From the cell containing the given text, extract its center point as (X, Y) coordinate. 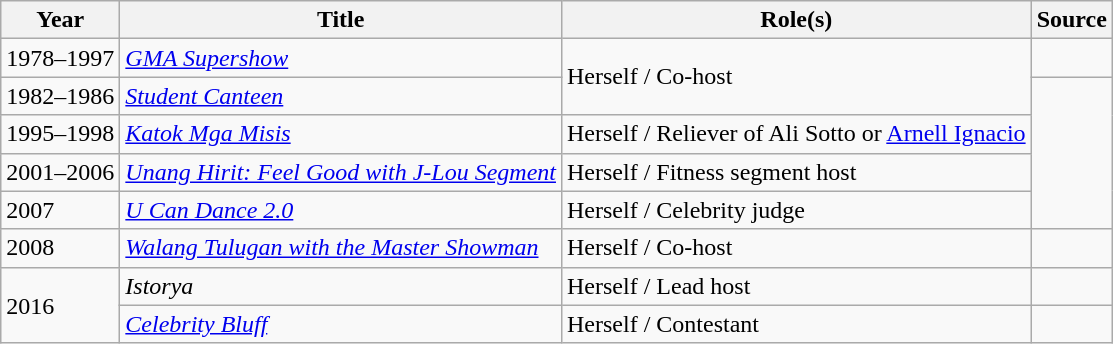
Unang Hirit: Feel Good with J-Lou Segment (341, 172)
U Can Dance 2.0 (341, 210)
2008 (60, 248)
Istorya (341, 286)
1978–1997 (60, 58)
2001–2006 (60, 172)
1995–1998 (60, 134)
Student Canteen (341, 96)
Year (60, 20)
Title (341, 20)
2016 (60, 305)
Herself / Lead host (796, 286)
Role(s) (796, 20)
Herself / Reliever of Ali Sotto or Arnell Ignacio (796, 134)
Herself / Fitness segment host (796, 172)
2007 (60, 210)
Herself / Contestant (796, 324)
Source (1072, 20)
1982–1986 (60, 96)
GMA Supershow (341, 58)
Katok Mga Misis (341, 134)
Herself / Celebrity judge (796, 210)
Walang Tulugan with the Master Showman (341, 248)
Celebrity Bluff (341, 324)
